Return the [X, Y] coordinate for the center point of the cell that contains the specified text.  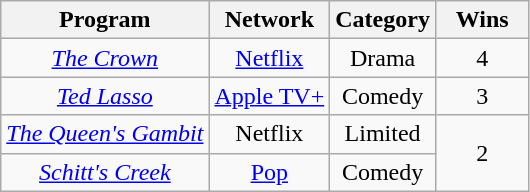
The Crown [105, 58]
3 [482, 96]
Program [105, 20]
Apple TV+ [270, 96]
Ted Lasso [105, 96]
Category [383, 20]
Pop [270, 172]
Network [270, 20]
4 [482, 58]
Drama [383, 58]
Schitt's Creek [105, 172]
2 [482, 153]
Wins [482, 20]
The Queen's Gambit [105, 134]
Limited [383, 134]
